Output the [x, y] coordinate of the center of the cell containing the given text.  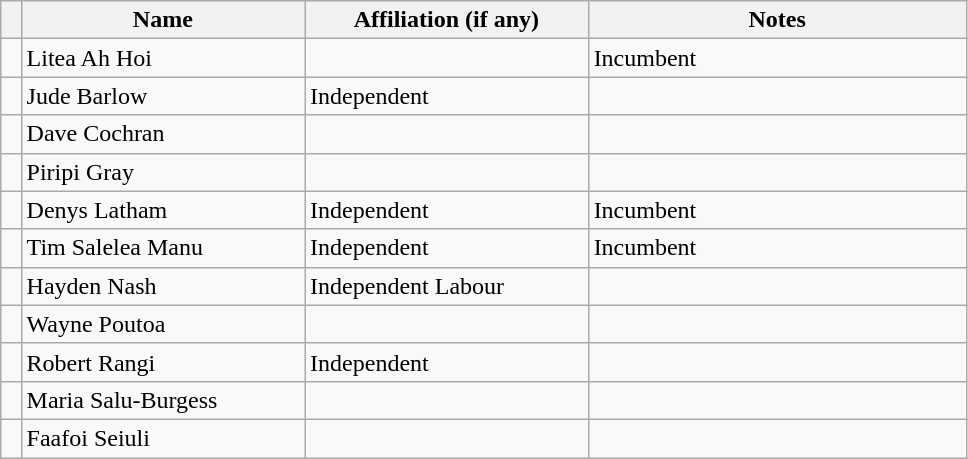
Dave Cochran [163, 134]
Robert Rangi [163, 362]
Affiliation (if any) [447, 20]
Denys Latham [163, 210]
Tim Salelea Manu [163, 248]
Litea Ah Hoi [163, 58]
Notes [777, 20]
Name [163, 20]
Faafoi Seiuli [163, 438]
Independent Labour [447, 286]
Maria Salu-Burgess [163, 400]
Piripi Gray [163, 172]
Jude Barlow [163, 96]
Hayden Nash [163, 286]
Wayne Poutoa [163, 324]
